Pinpoint the cell where the given text exists, returning its (X, Y) midpoint coordinate. 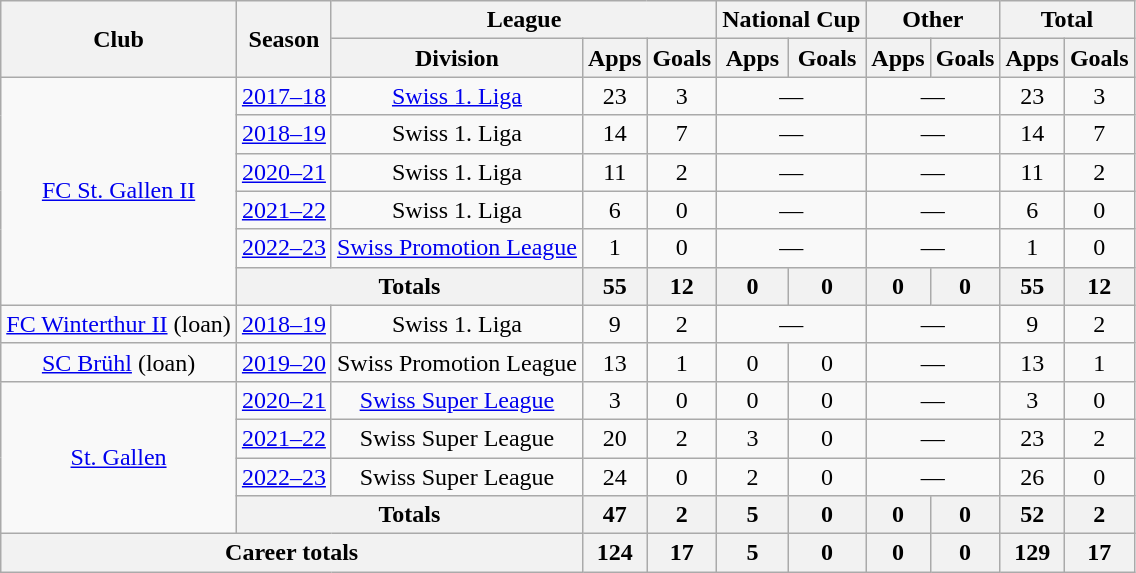
20 (614, 438)
124 (614, 553)
52 (1032, 515)
2017–18 (284, 96)
Total (1067, 20)
National Cup (792, 20)
Division (456, 58)
129 (1032, 553)
24 (614, 477)
SC Brühl (loan) (119, 362)
League (524, 20)
FC St. Gallen II (119, 191)
Career totals (292, 553)
St. Gallen (119, 457)
Other (933, 20)
Season (284, 39)
47 (614, 515)
26 (1032, 477)
2019–20 (284, 362)
Club (119, 39)
FC Winterthur II (loan) (119, 324)
